Pinpoint the cell where the given text exists, returning its [x, y] midpoint coordinate. 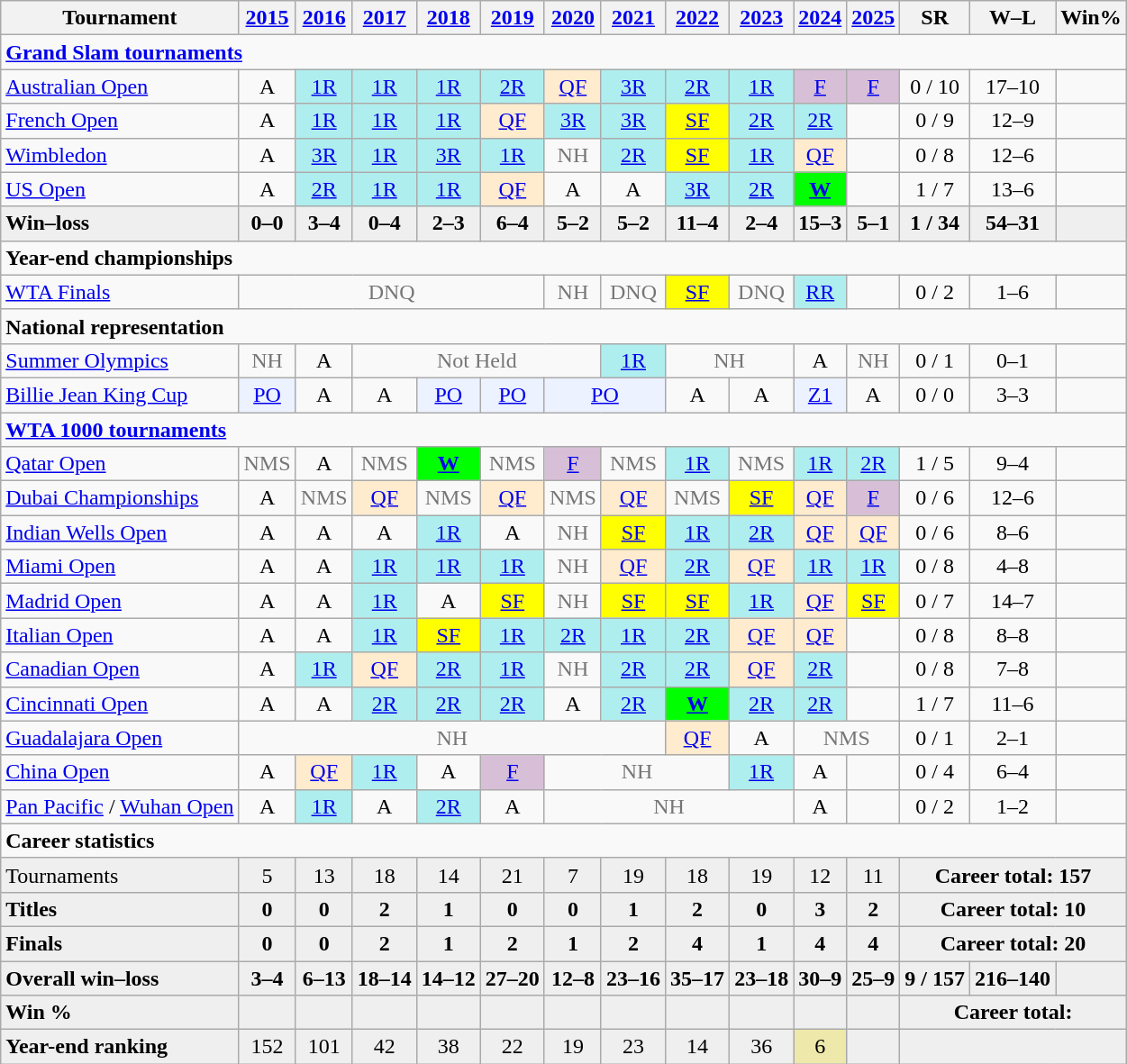
38 [449, 1047]
Not Held [477, 360]
17–10 [1013, 86]
35–17 [697, 978]
Madrid Open [120, 601]
1–6 [1013, 292]
2–1 [1013, 738]
9 / 157 [935, 978]
China Open [120, 772]
18–14 [384, 978]
French Open [120, 121]
13 [324, 875]
0 / 10 [935, 86]
2015 [267, 18]
54–31 [1013, 223]
3 [820, 909]
30–9 [820, 978]
0 / 9 [935, 121]
0 / 0 [935, 395]
2017 [384, 18]
Career total: 10 [1013, 909]
Tournaments [120, 875]
WTA 1000 tournaments [564, 430]
Finals [120, 943]
Grand Slam tournaments [564, 52]
1 / 34 [935, 223]
RR [820, 292]
2019 [512, 18]
US Open [120, 189]
Career total: 20 [1013, 943]
5–1 [874, 223]
2018 [449, 18]
WTA Finals [120, 292]
Win–loss [120, 223]
Overall win–loss [120, 978]
216–140 [1013, 978]
22 [512, 1047]
1–2 [1013, 806]
2025 [874, 18]
2024 [820, 18]
3–3 [1013, 395]
Australian Open [120, 86]
12 [820, 875]
Tournament [120, 18]
7 [573, 875]
25–9 [874, 978]
SR [935, 18]
2022 [697, 18]
14–12 [449, 978]
Summer Olympics [120, 360]
Miami Open [120, 567]
Win% [1092, 18]
Career total: 157 [1013, 875]
13–6 [1013, 189]
W–L [1013, 18]
Guadalajara Open [120, 738]
8–8 [1013, 635]
Win % [120, 1013]
7–8 [1013, 669]
1 / 5 [935, 464]
11 [874, 875]
Year-end championships [564, 258]
12–8 [573, 978]
2–3 [449, 223]
0–4 [384, 223]
Year-end ranking [120, 1047]
8–6 [1013, 532]
36 [762, 1047]
0 / 4 [935, 772]
Pan Pacific / Wuhan Open [120, 806]
27–20 [512, 978]
2016 [324, 18]
Italian Open [120, 635]
21 [512, 875]
23 [632, 1047]
National representation [564, 326]
Billie Jean King Cup [120, 395]
5 [267, 875]
Career total: [1013, 1013]
2020 [573, 18]
Dubai Championships [120, 498]
Z1 [820, 395]
152 [267, 1047]
Titles [120, 909]
11–6 [1013, 704]
11–4 [697, 223]
2–4 [762, 223]
0–0 [267, 223]
9–4 [1013, 464]
Indian Wells Open [120, 532]
Cincinnati Open [120, 704]
15–3 [820, 223]
Wimbledon [120, 155]
23–16 [632, 978]
6 [820, 1047]
2023 [762, 18]
101 [324, 1047]
Canadian Open [120, 669]
Qatar Open [120, 464]
0–1 [1013, 360]
12–9 [1013, 121]
23–18 [762, 978]
42 [384, 1047]
14–7 [1013, 601]
0 / 7 [935, 601]
2021 [632, 18]
4–8 [1013, 567]
Career statistics [564, 841]
6–13 [324, 978]
